Output the (x, y) coordinate of the center of the cell containing the given text.  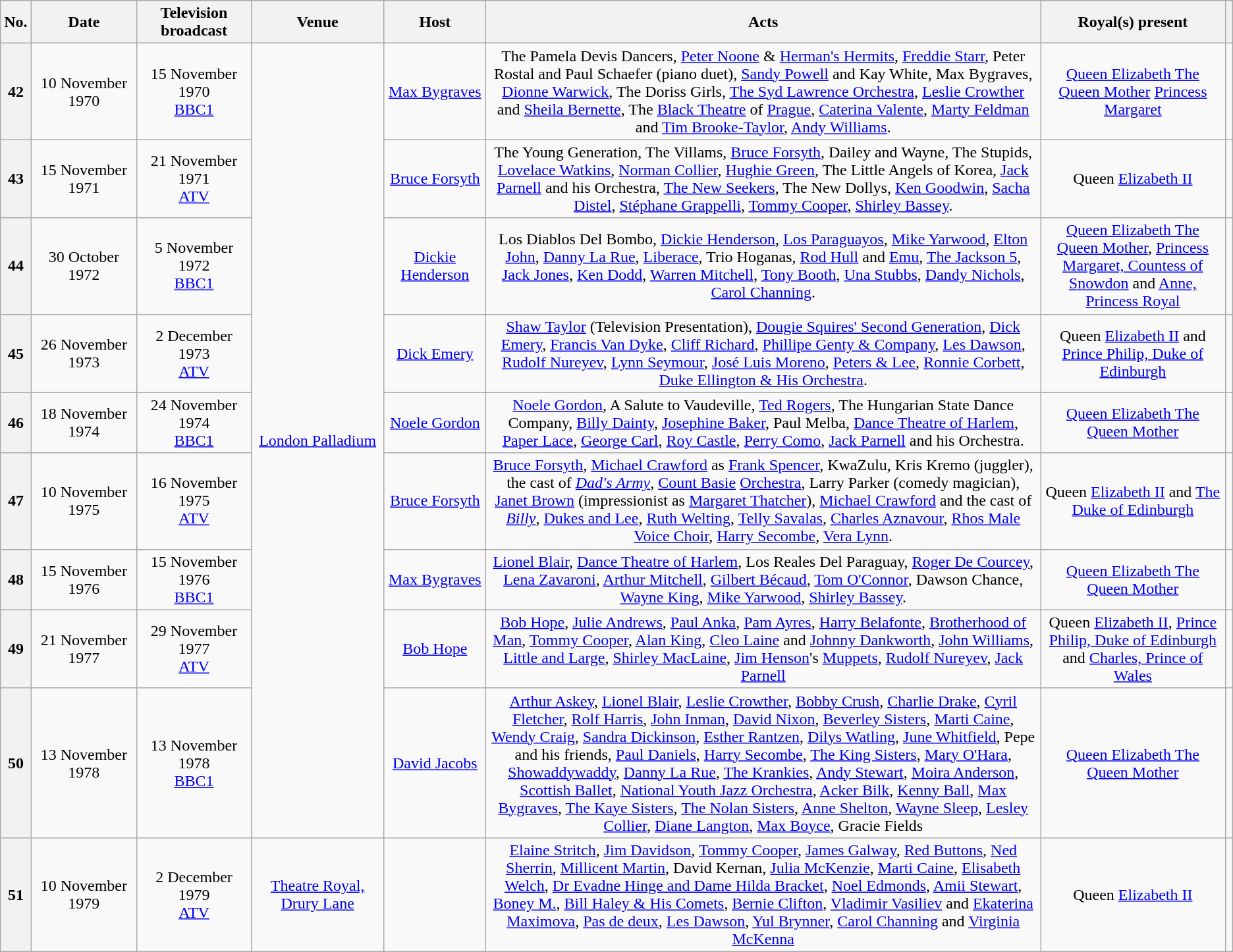
49 (16, 649)
Royal(s) present (1133, 22)
15 November 1976 (84, 579)
21 November 1971ATV (194, 179)
2 December 1979ATV (194, 894)
Queen Elizabeth The Queen Mother, Princess Margaret, Countess of Snowdon and Anne, Princess Royal (1133, 266)
10 November 1970 (84, 92)
42 (16, 92)
Date (84, 22)
Theatre Royal, Drury Lane (317, 894)
2 December 1973ATV (194, 353)
Queen Elizabeth The Queen Mother Princess Margaret (1133, 92)
15 November 1971 (84, 179)
London Palladium (317, 441)
15 November 1970BBC1 (194, 92)
18 November 1974 (84, 423)
48 (16, 579)
Dick Emery (435, 353)
44 (16, 266)
30 October 1972 (84, 266)
15 November 1976BBC1 (194, 579)
10 November 1979 (84, 894)
50 (16, 762)
29 November 1977ATV (194, 649)
47 (16, 501)
Queen Elizabeth II, Prince Philip, Duke of Edinburgh and Charles, Prince of Wales (1133, 649)
Dickie Henderson (435, 266)
21 November 1977 (84, 649)
45 (16, 353)
16 November 1975ATV (194, 501)
Queen Elizabeth II and Prince Philip, Duke of Edinburgh (1133, 353)
24 November 1974BBC1 (194, 423)
26 November 1973 (84, 353)
51 (16, 894)
46 (16, 423)
Noele Gordon (435, 423)
David Jacobs (435, 762)
10 November 1975 (84, 501)
No. (16, 22)
Venue (317, 22)
13 November 1978 (84, 762)
Host (435, 22)
5 November 1972BBC1 (194, 266)
Acts (763, 22)
Television broadcast (194, 22)
13 November 1978BBC1 (194, 762)
43 (16, 179)
Bob Hope (435, 649)
Queen Elizabeth II and The Duke of Edinburgh (1133, 501)
